Detect which cell encompasses the target text, then output its (X, Y) center coordinate. 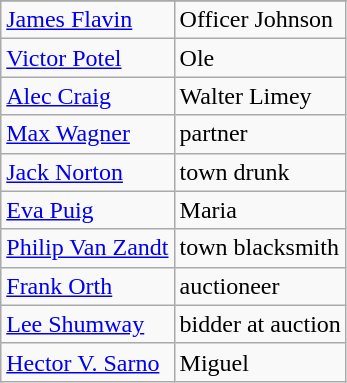
Officer Johnson (260, 20)
Max Wagner (88, 134)
Hector V. Sarno (88, 362)
Victor Potel (88, 58)
town blacksmith (260, 248)
Alec Craig (88, 96)
Eva Puig (88, 210)
partner (260, 134)
Philip Van Zandt (88, 248)
Jack Norton (88, 172)
town drunk (260, 172)
Frank Orth (88, 286)
Walter Limey (260, 96)
Lee Shumway (88, 324)
James Flavin (88, 20)
Miguel (260, 362)
Maria (260, 210)
Ole (260, 58)
bidder at auction (260, 324)
auctioneer (260, 286)
